Determine the (X, Y) coordinate at the center of the cell enclosing the given text.  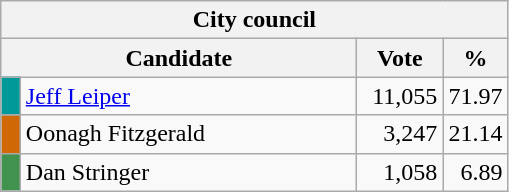
Oonagh Fitzgerald (188, 134)
Candidate (179, 58)
71.97 (476, 96)
Vote (400, 58)
1,058 (400, 172)
Dan Stringer (188, 172)
Jeff Leiper (188, 96)
11,055 (400, 96)
6.89 (476, 172)
City council (254, 20)
% (476, 58)
21.14 (476, 134)
3,247 (400, 134)
